Capture the cell that displays the provided text and extract its [x, y] central coordinate. 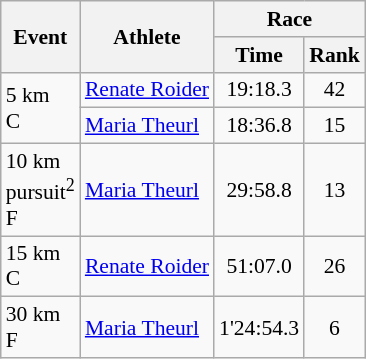
Time [259, 55]
Event [40, 36]
30 km F [40, 328]
29:58.8 [259, 190]
15 [334, 126]
1'24:54.3 [259, 328]
5 km C [40, 108]
6 [334, 328]
Race [290, 19]
26 [334, 266]
15 km C [40, 266]
Athlete [147, 36]
42 [334, 90]
18:36.8 [259, 126]
19:18.3 [259, 90]
13 [334, 190]
10 km pursuit2 F [40, 190]
Rank [334, 55]
51:07.0 [259, 266]
